From the cell containing the given text, extract its center point as [X, Y] coordinate. 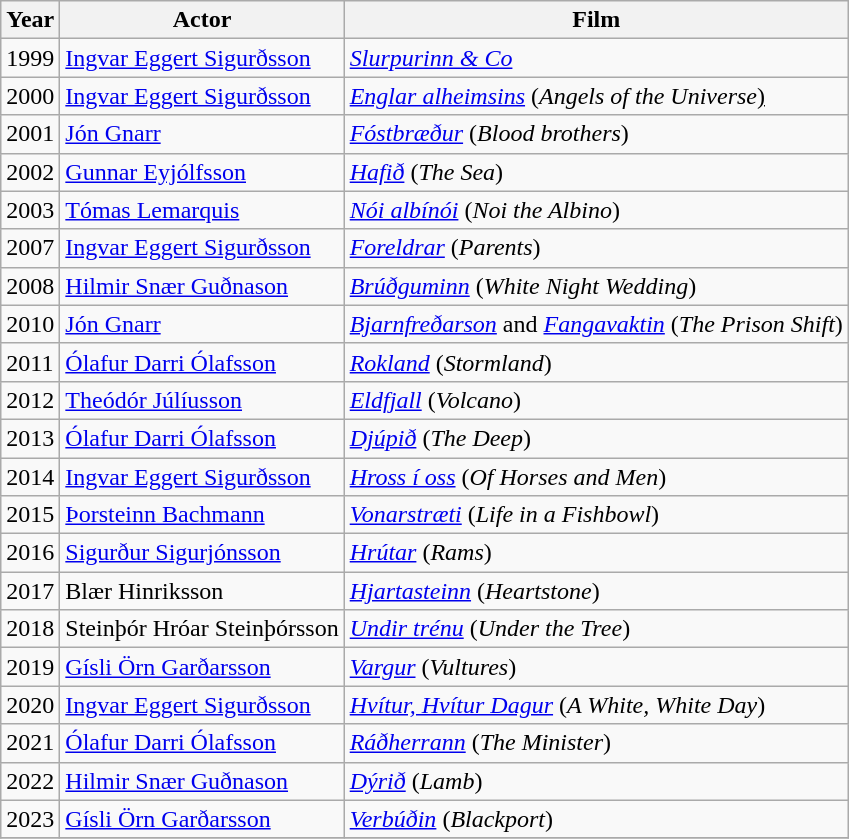
Blær Hinriksson [202, 591]
Verbúðin (Blackport) [596, 819]
2014 [30, 477]
Bjarnfreðarson and Fangavaktin (The Prison Shift) [596, 324]
Vargur (Vultures) [596, 667]
Fóstbræður (Blood brothers) [596, 134]
2017 [30, 591]
2011 [30, 362]
2007 [30, 248]
Hafið (The Sea) [596, 172]
Sigurður Sigurjónsson [202, 553]
Hross í oss (Of Horses and Men) [596, 477]
Dýrið (Lamb) [596, 781]
2010 [30, 324]
Foreldrar (Parents) [596, 248]
Actor [202, 20]
Englar alheimsins (Angels of the Universe) [596, 96]
Djúpið (The Deep) [596, 438]
Rokland (Stormland) [596, 362]
Eldfjall (Volcano) [596, 400]
Hrútar (Rams) [596, 553]
Vonarstræti (Life in a Fishbowl) [596, 515]
2018 [30, 629]
Steinþór Hróar Steinþórsson [202, 629]
2015 [30, 515]
2023 [30, 819]
2020 [30, 705]
Tómas Lemarquis [202, 210]
Year [30, 20]
Brúðguminn (White Night Wedding) [596, 286]
2000 [30, 96]
Gunnar Eyjólfsson [202, 172]
2022 [30, 781]
2003 [30, 210]
Nói albínói (Noi the Albino) [596, 210]
Hjartasteinn (Heartstone) [596, 591]
Hvítur, Hvítur Dagur (A White, White Day) [596, 705]
2012 [30, 400]
2016 [30, 553]
2013 [30, 438]
Undir trénu (Under the Tree) [596, 629]
Slurpurinn & Co [596, 58]
1999 [30, 58]
Ráðherrann (The Minister) [596, 743]
2001 [30, 134]
2002 [30, 172]
Þorsteinn Bachmann [202, 515]
2021 [30, 743]
Film [596, 20]
2008 [30, 286]
Theódór Júlíusson [202, 400]
2019 [30, 667]
